Output the [X, Y] coordinate of the center of the cell containing the given text.  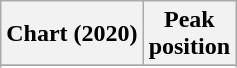
Chart (2020) [72, 34]
Peakposition [189, 34]
